Find where the given text appears and provide that cell's center as [x, y] coordinate. 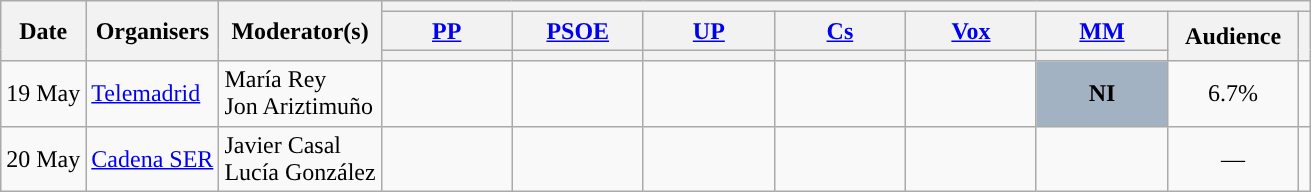
Javier CasalLucía González [300, 158]
PSOE [578, 31]
Vox [970, 31]
MM [1102, 31]
Date [44, 31]
Cadena SER [152, 158]
UP [708, 31]
6.7% [1234, 94]
Telemadrid [152, 94]
Cs [840, 31]
PP [446, 31]
María ReyJon Ariztimuño [300, 94]
19 May [44, 94]
Audience [1234, 36]
NI [1102, 94]
Moderator(s) [300, 31]
— [1234, 158]
20 May [44, 158]
Organisers [152, 31]
